Return the (x, y) coordinate for the center point of the cell that contains the specified text.  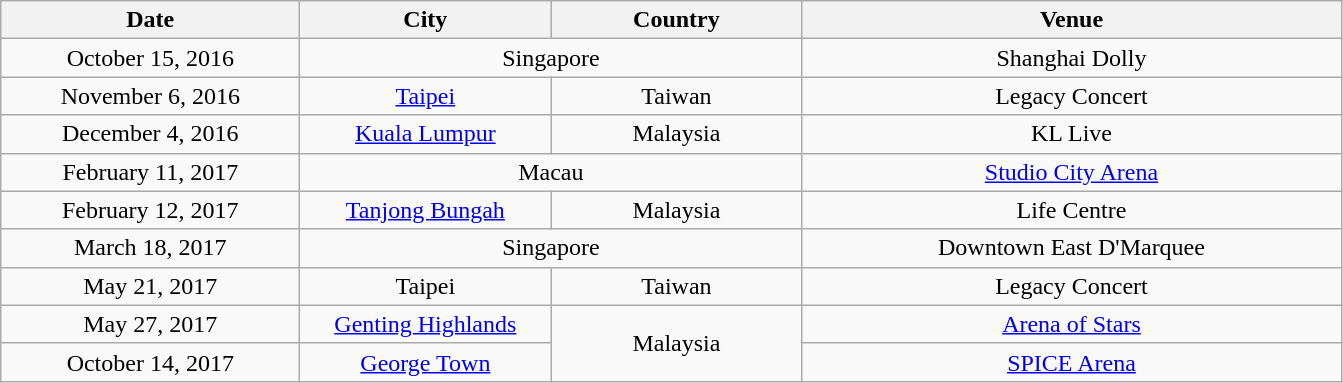
City (426, 20)
Genting Highlands (426, 324)
May 27, 2017 (150, 324)
May 21, 2017 (150, 286)
George Town (426, 362)
Arena of Stars (1072, 324)
Macau (551, 172)
Downtown East D'Marquee (1072, 248)
October 14, 2017 (150, 362)
March 18, 2017 (150, 248)
Tanjong Bungah (426, 210)
February 12, 2017 (150, 210)
Venue (1072, 20)
Shanghai Dolly (1072, 58)
December 4, 2016 (150, 134)
Studio City Arena (1072, 172)
Kuala Lumpur (426, 134)
Date (150, 20)
February 11, 2017 (150, 172)
October 15, 2016 (150, 58)
SPICE Arena (1072, 362)
KL Live (1072, 134)
November 6, 2016 (150, 96)
Country (676, 20)
Life Centre (1072, 210)
